Determine the [X, Y] coordinate at the center of the cell enclosing the given text.  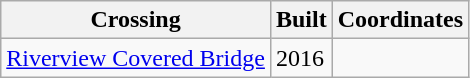
Coordinates [400, 20]
2016 [301, 58]
Crossing [136, 20]
Built [301, 20]
Riverview Covered Bridge [136, 58]
